Output the (X, Y) coordinate of the center of the cell containing the given text.  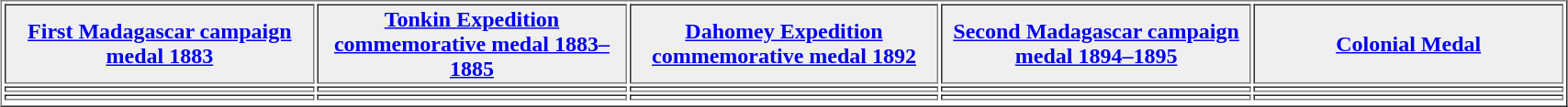
Tonkin Expedition commemorative medal 1883–1885 (472, 44)
Colonial Medal (1408, 44)
Dahomey Expedition commemorative medal 1892 (784, 44)
First Madagascar campaign medal 1883 (160, 44)
Second Madagascar campaign medal 1894–1895 (1096, 44)
